Detect which cell encompasses the target text, then output its (X, Y) center coordinate. 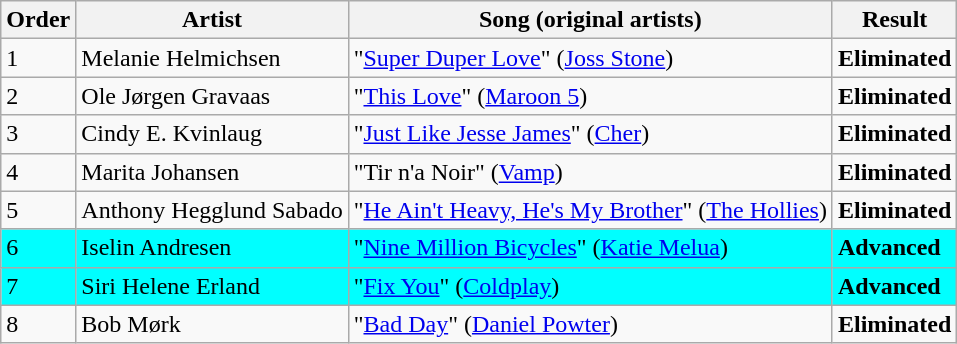
Anthony Hegglund Sabado (212, 210)
"Bad Day" (Daniel Powter) (590, 324)
5 (38, 210)
Artist (212, 20)
3 (38, 134)
"Tir n'a Noir" (Vamp) (590, 172)
6 (38, 248)
1 (38, 58)
Iselin Andresen (212, 248)
"Just Like Jesse James" (Cher) (590, 134)
Siri Helene Erland (212, 286)
Melanie Helmichsen (212, 58)
"He Ain't Heavy, He's My Brother" (The Hollies) (590, 210)
7 (38, 286)
Result (894, 20)
8 (38, 324)
Marita Johansen (212, 172)
Bob Mørk (212, 324)
Ole Jørgen Gravaas (212, 96)
"Fix You" (Coldplay) (590, 286)
Order (38, 20)
"This Love" (Maroon 5) (590, 96)
"Super Duper Love" (Joss Stone) (590, 58)
"Nine Million Bicycles" (Katie Melua) (590, 248)
Song (original artists) (590, 20)
4 (38, 172)
Cindy E. Kvinlaug (212, 134)
2 (38, 96)
